Capture the cell that displays the provided text and extract its [X, Y] central coordinate. 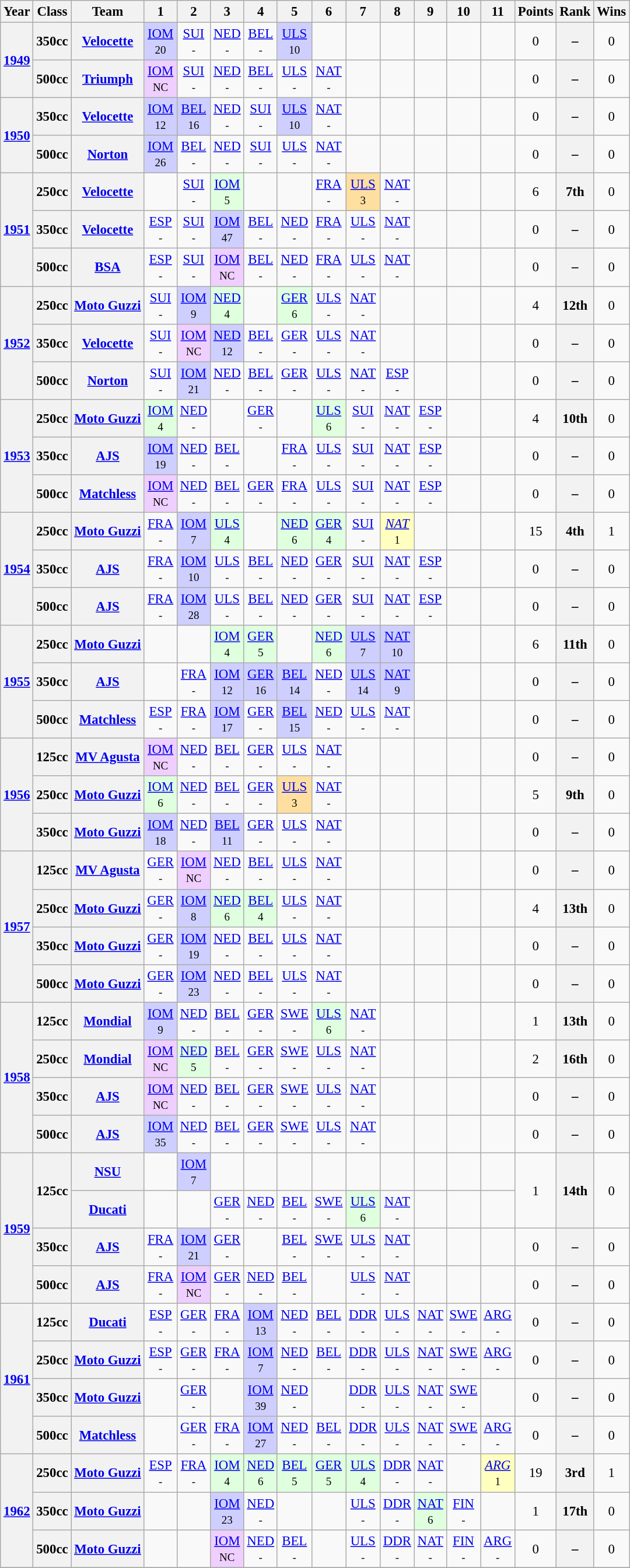
16th [575, 1059]
Points [535, 12]
BEL15 [294, 720]
BEL5 [294, 1473]
9th [575, 794]
3 [228, 12]
IOM5 [228, 192]
ULS7 [363, 644]
1949 [17, 61]
Wins [611, 12]
NED4 [228, 306]
IOM8 [194, 908]
NAT10 [398, 644]
IOM28 [194, 607]
IOM18 [160, 833]
NAT6 [430, 1511]
1961 [17, 1379]
7 [363, 12]
12th [575, 306]
1950 [17, 135]
1958 [17, 1077]
IOM6 [160, 794]
1959 [17, 1228]
IOM26 [160, 154]
NED5 [194, 1059]
GER16 [260, 682]
BEL11 [228, 833]
9 [430, 12]
BSA [107, 267]
15 [535, 531]
BEL16 [194, 117]
NAT9 [398, 682]
1952 [17, 343]
Triumph [107, 79]
11th [575, 644]
Rank [575, 12]
BEL14 [294, 682]
1954 [17, 569]
IOM17 [228, 720]
NAT1 [398, 531]
IOM10 [194, 569]
8 [398, 12]
NED12 [228, 343]
1957 [17, 927]
10 [463, 12]
14th [575, 1190]
BEL4 [260, 908]
IOM47 [228, 230]
17th [575, 1511]
19 [535, 1473]
GER6 [294, 306]
7th [575, 192]
GER4 [329, 531]
3rd [575, 1473]
ULS14 [363, 682]
ARG1 [498, 1473]
IOM13 [260, 1323]
4th [575, 531]
IOM39 [260, 1398]
IOM20 [160, 42]
Team [107, 12]
1951 [17, 230]
NSU [107, 1171]
1962 [17, 1511]
Class [52, 12]
IOM35 [160, 1134]
IOM27 [260, 1435]
11 [498, 12]
1953 [17, 456]
1956 [17, 795]
1955 [17, 682]
Year [17, 12]
10th [575, 418]
